Capture the cell that displays the provided text and extract its [X, Y] central coordinate. 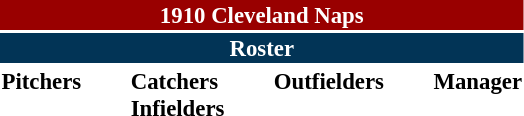
Roster [262, 48]
1910 Cleveland Naps [262, 15]
